Return the (x, y) coordinate for the center point of the cell that contains the specified text.  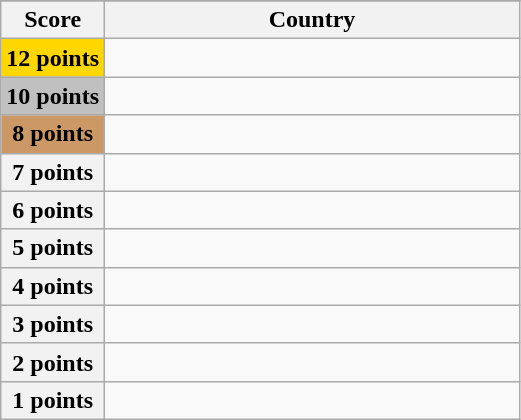
7 points (53, 172)
Country (312, 20)
4 points (53, 286)
1 points (53, 400)
2 points (53, 362)
3 points (53, 324)
5 points (53, 248)
8 points (53, 134)
6 points (53, 210)
10 points (53, 96)
12 points (53, 58)
Score (53, 20)
